Extract the [x, y] coordinate from the center of the cell holding the provided text.  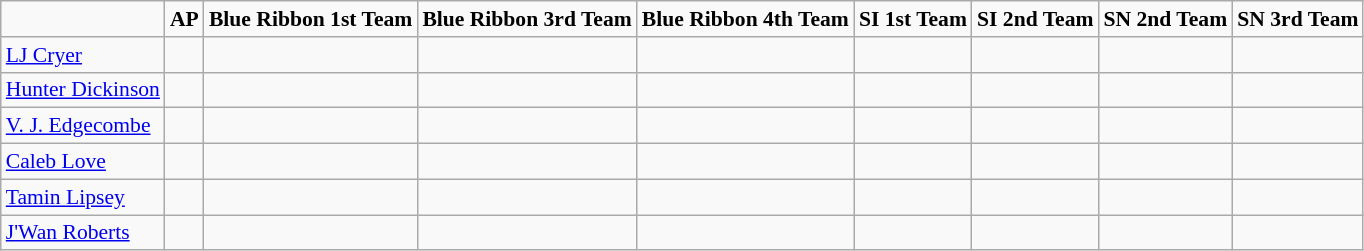
Blue Ribbon 1st Team [310, 19]
SI 1st Team [913, 19]
J'Wan Roberts [83, 233]
SN 2nd Team [1165, 19]
SI 2nd Team [1036, 19]
AP [184, 19]
Blue Ribbon 3rd Team [526, 19]
Hunter Dickinson [83, 90]
Blue Ribbon 4th Team [746, 19]
SN 3rd Team [1298, 19]
V. J. Edgecombe [83, 126]
Tamin Lipsey [83, 197]
Caleb Love [83, 162]
LJ Cryer [83, 55]
